Return the [X, Y] coordinate for the center point of the cell that contains the specified text.  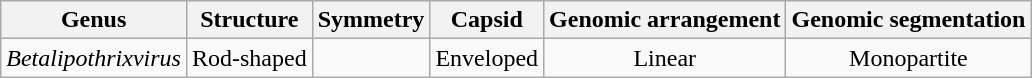
Structure [249, 20]
Monopartite [908, 58]
Capsid [487, 20]
Genomic segmentation [908, 20]
Rod-shaped [249, 58]
Genomic arrangement [665, 20]
Enveloped [487, 58]
Betalipothrixvirus [94, 58]
Symmetry [371, 20]
Genus [94, 20]
Linear [665, 58]
